Return (x, y) of the center of cell containing provided text 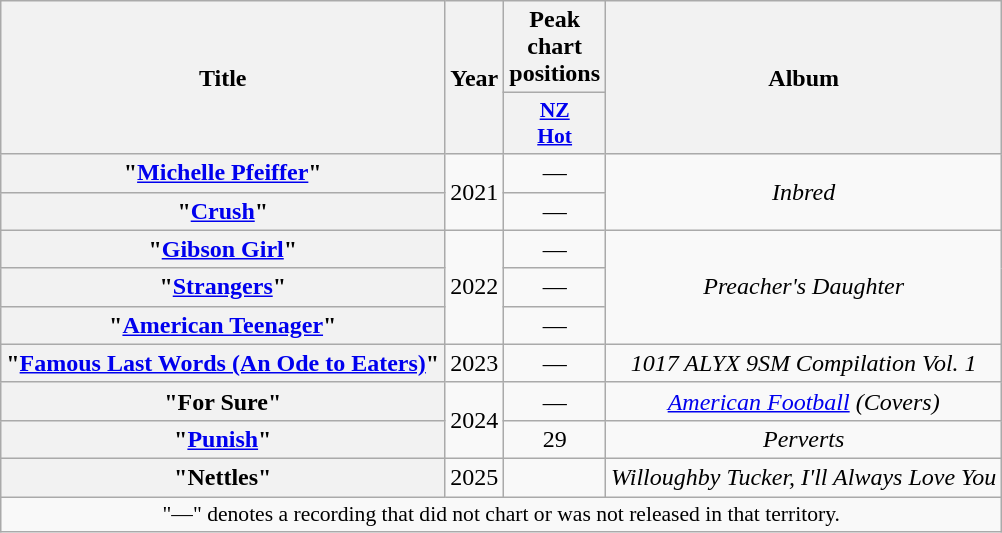
Year (474, 78)
29 (555, 439)
"Famous Last Words (An Ode to Eaters)" (223, 363)
Perverts (804, 439)
Preacher's Daughter (804, 287)
"For Sure" (223, 401)
Album (804, 78)
Title (223, 78)
"Michelle Pfeiffer" (223, 173)
American Football (Covers) (804, 401)
2024 (474, 420)
"—" denotes a recording that did not chart or was not released in that territory. (502, 514)
2022 (474, 287)
Inbred (804, 192)
NZHot (555, 124)
Willoughby Tucker, I'll Always Love You (804, 477)
"Nettles" (223, 477)
2025 (474, 477)
2023 (474, 363)
"Crush" (223, 211)
"Punish" (223, 439)
2021 (474, 192)
"Strangers" (223, 287)
"American Teenager" (223, 325)
Peak chart positions (555, 47)
1017 ALYX 9SM Compilation Vol. 1 (804, 363)
"Gibson Girl" (223, 249)
